Capture the cell that displays the provided text and extract its [X, Y] central coordinate. 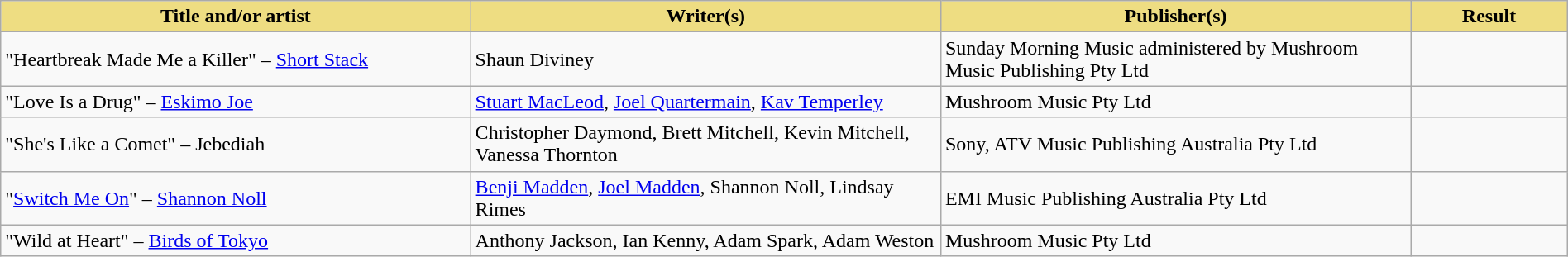
Result [1489, 17]
Publisher(s) [1175, 17]
"Switch Me On" – Shannon Noll [236, 198]
Sony, ATV Music Publishing Australia Pty Ltd [1175, 144]
Christopher Daymond, Brett Mitchell, Kevin Mitchell, Vanessa Thornton [705, 144]
"Wild at Heart" – Birds of Tokyo [236, 240]
Title and/or artist [236, 17]
"Love Is a Drug" – Eskimo Joe [236, 102]
Shaun Diviney [705, 59]
Writer(s) [705, 17]
Anthony Jackson, Ian Kenny, Adam Spark, Adam Weston [705, 240]
Sunday Morning Music administered by Mushroom Music Publishing Pty Ltd [1175, 59]
"Heartbreak Made Me a Killer" – Short Stack [236, 59]
Benji Madden, Joel Madden, Shannon Noll, Lindsay Rimes [705, 198]
Stuart MacLeod, Joel Quartermain, Kav Temperley [705, 102]
"She's Like a Comet" – Jebediah [236, 144]
EMI Music Publishing Australia Pty Ltd [1175, 198]
